Provide the (x, y) coordinate of the cell's center where the given text is located.  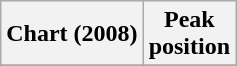
Peakposition (189, 34)
Chart (2008) (72, 34)
